Provide the [x, y] coordinate of the cell's center where the given text is located.  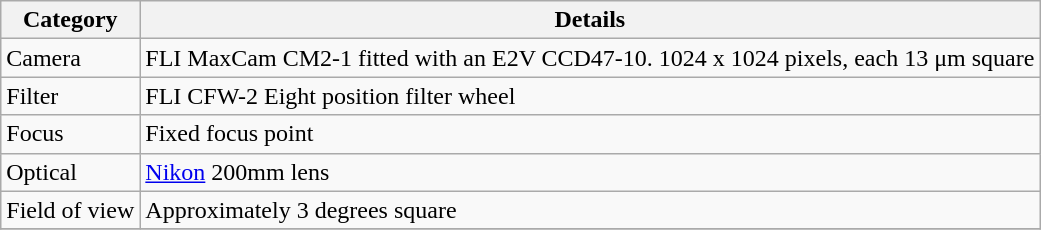
Focus [70, 134]
FLI MaxCam CM2-1 fitted with an E2V CCD47-10. 1024 x 1024 pixels, each 13 μm square [590, 58]
Approximately 3 degrees square [590, 210]
Fixed focus point [590, 134]
FLI CFW-2 Eight position filter wheel [590, 96]
Nikon 200mm lens [590, 172]
Category [70, 20]
Details [590, 20]
Field of view [70, 210]
Camera [70, 58]
Filter [70, 96]
Optical [70, 172]
